Scan for the cell matching the given text and deliver its (x, y) coordinate at center. 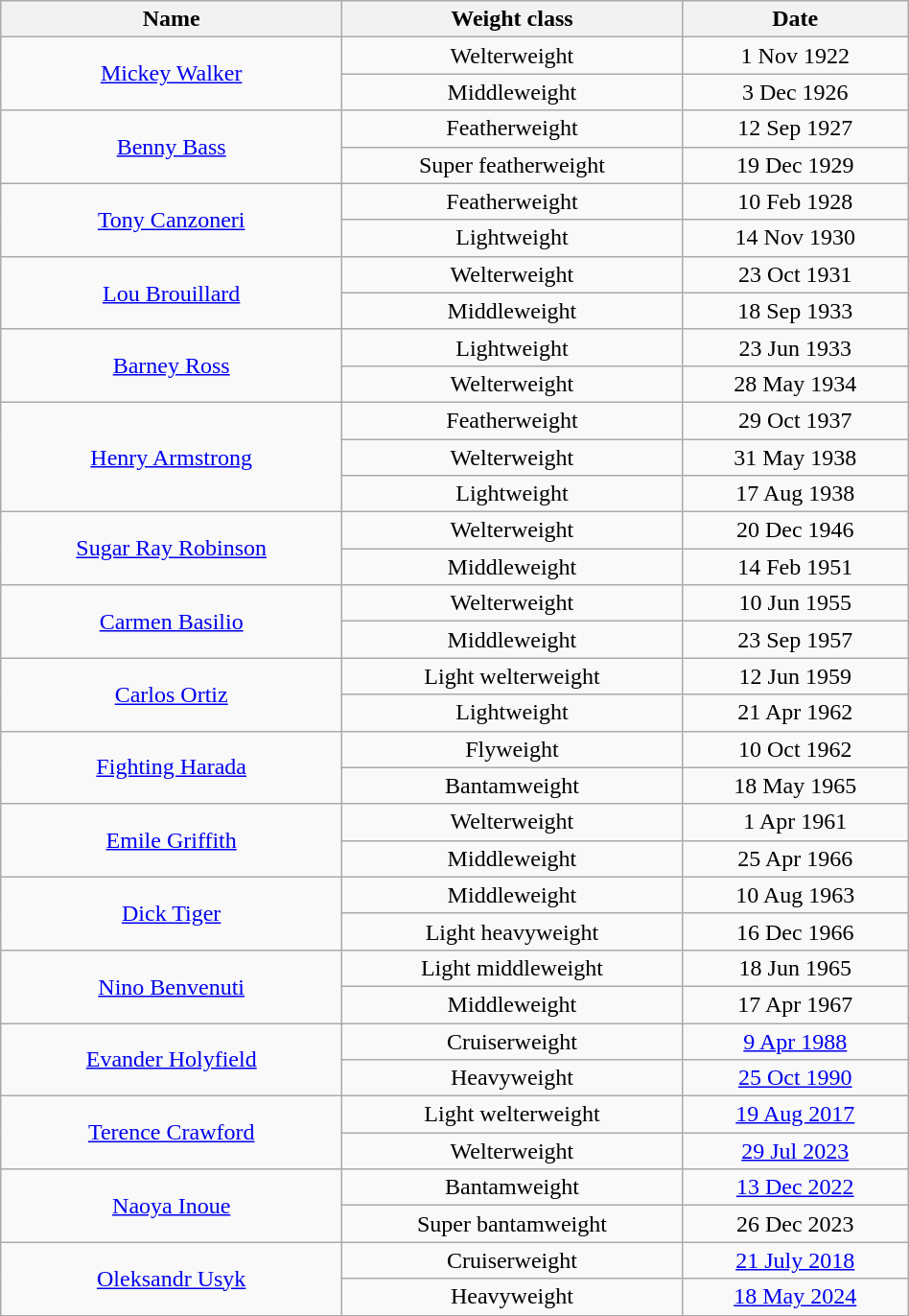
Nino Benvenuti (172, 986)
16 Dec 1966 (795, 931)
19 Aug 2017 (795, 1115)
Sugar Ray Robinson (172, 549)
Light middleweight (512, 968)
10 Jun 1955 (795, 603)
29 Jul 2023 (795, 1151)
17 Aug 1938 (795, 494)
Oleksandr Usyk (172, 1279)
Emile Griffith (172, 840)
Carmen Basilio (172, 622)
10 Oct 1962 (795, 749)
18 May 2024 (795, 1297)
21 Apr 1962 (795, 713)
Name (172, 19)
Henry Armstrong (172, 457)
3 Dec 1926 (795, 92)
18 Jun 1965 (795, 968)
Weight class (512, 19)
Super featherweight (512, 165)
Light heavyweight (512, 931)
29 Oct 1937 (795, 420)
23 Sep 1957 (795, 640)
Barney Ross (172, 365)
Flyweight (512, 749)
14 Nov 1930 (795, 238)
Terence Crawford (172, 1133)
12 Jun 1959 (795, 676)
Dick Tiger (172, 913)
Naoya Inoue (172, 1206)
13 Dec 2022 (795, 1187)
12 Sep 1927 (795, 129)
18 Sep 1933 (795, 311)
19 Dec 1929 (795, 165)
Mickey Walker (172, 74)
10 Aug 1963 (795, 895)
18 May 1965 (795, 786)
1 Nov 1922 (795, 56)
31 May 1938 (795, 458)
1 Apr 1961 (795, 822)
Benny Bass (172, 147)
23 Jun 1933 (795, 347)
17 Apr 1967 (795, 1004)
28 May 1934 (795, 384)
9 Apr 1988 (795, 1041)
Fighting Harada (172, 767)
23 Oct 1931 (795, 274)
Evander Holyfield (172, 1059)
20 Dec 1946 (795, 530)
26 Dec 2023 (795, 1224)
25 Oct 1990 (795, 1078)
10 Feb 1928 (795, 201)
Carlos Ortiz (172, 694)
21 July 2018 (795, 1260)
Lou Brouillard (172, 293)
14 Feb 1951 (795, 567)
Date (795, 19)
25 Apr 1966 (795, 858)
Tony Canzoneri (172, 220)
Super bantamweight (512, 1224)
